Return [X, Y] of the center of cell containing provided text 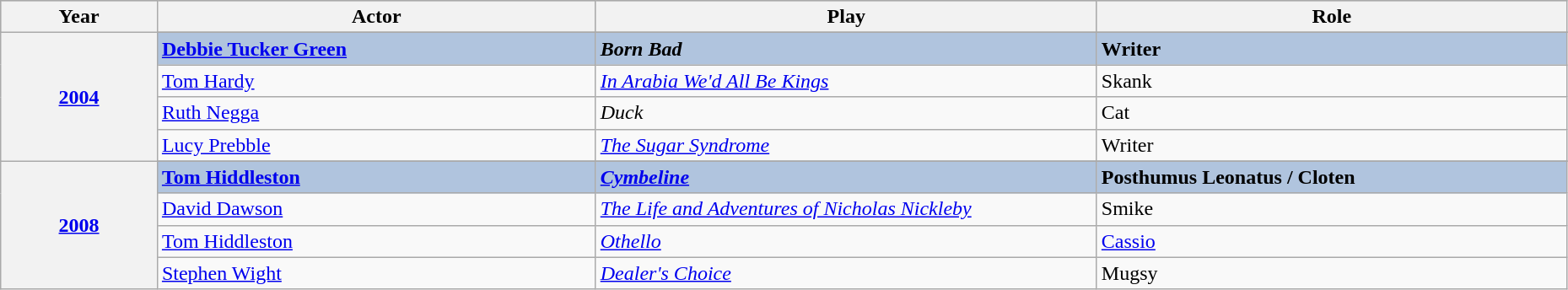
Role [1331, 17]
2008 [79, 225]
Mugsy [1331, 273]
Actor [376, 17]
Duck [846, 113]
Stephen Wight [376, 273]
Debbie Tucker Green [376, 49]
Posthumus Leonatus / Cloten [1331, 177]
Cymbeline [846, 177]
Born Bad [846, 49]
Tom Hardy [376, 81]
Dealer's Choice [846, 273]
Smike [1331, 209]
The Sugar Syndrome [846, 145]
Play [846, 17]
Year [79, 17]
The Life and Adventures of Nicholas Nickleby [846, 209]
Skank [1331, 81]
Othello [846, 241]
David Dawson [376, 209]
In Arabia We'd All Be Kings [846, 81]
Cassio [1331, 241]
Ruth Negga [376, 113]
Lucy Prebble [376, 145]
2004 [79, 97]
Cat [1331, 113]
